Identify which cell holds the provided text, then report its [X, Y] central coordinate. 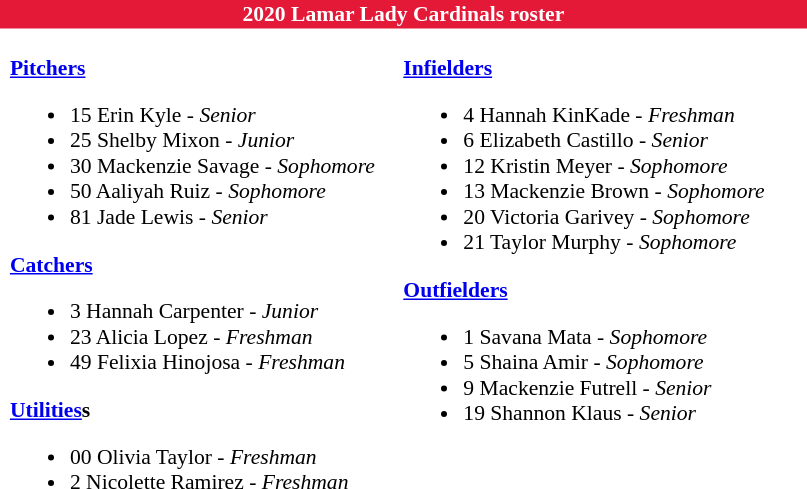
2020 Lamar Lady Cardinals roster [404, 14]
